From the cell containing the given text, extract its center point as (x, y) coordinate. 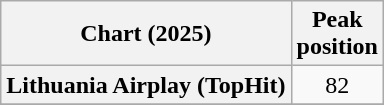
Peakposition (337, 34)
82 (337, 85)
Chart (2025) (146, 34)
Lithuania Airplay (TopHit) (146, 85)
